Return (x, y) of the center of cell containing provided text 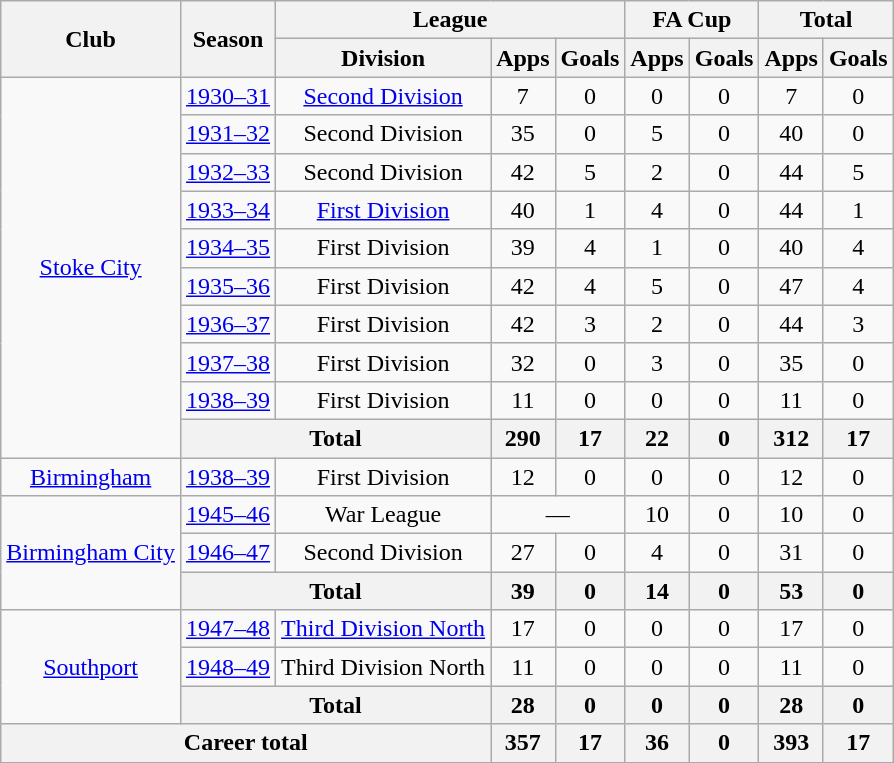
Birmingham City (91, 553)
1937–38 (228, 362)
Division (384, 58)
14 (657, 591)
League (450, 20)
22 (657, 438)
1936–37 (228, 324)
47 (791, 286)
1945–46 (228, 515)
393 (791, 743)
1948–49 (228, 667)
1930–31 (228, 96)
Southport (91, 667)
Birmingham (91, 477)
1934–35 (228, 248)
357 (523, 743)
1933–34 (228, 210)
FA Cup (692, 20)
Stoke City (91, 268)
1931–32 (228, 134)
1947–48 (228, 629)
1935–36 (228, 286)
27 (523, 553)
53 (791, 591)
Club (91, 39)
— (558, 515)
36 (657, 743)
1932–33 (228, 172)
31 (791, 553)
1946–47 (228, 553)
312 (791, 438)
32 (523, 362)
Season (228, 39)
War League (384, 515)
Career total (246, 743)
290 (523, 438)
